Identify which cell holds the provided text, then report its [X, Y] central coordinate. 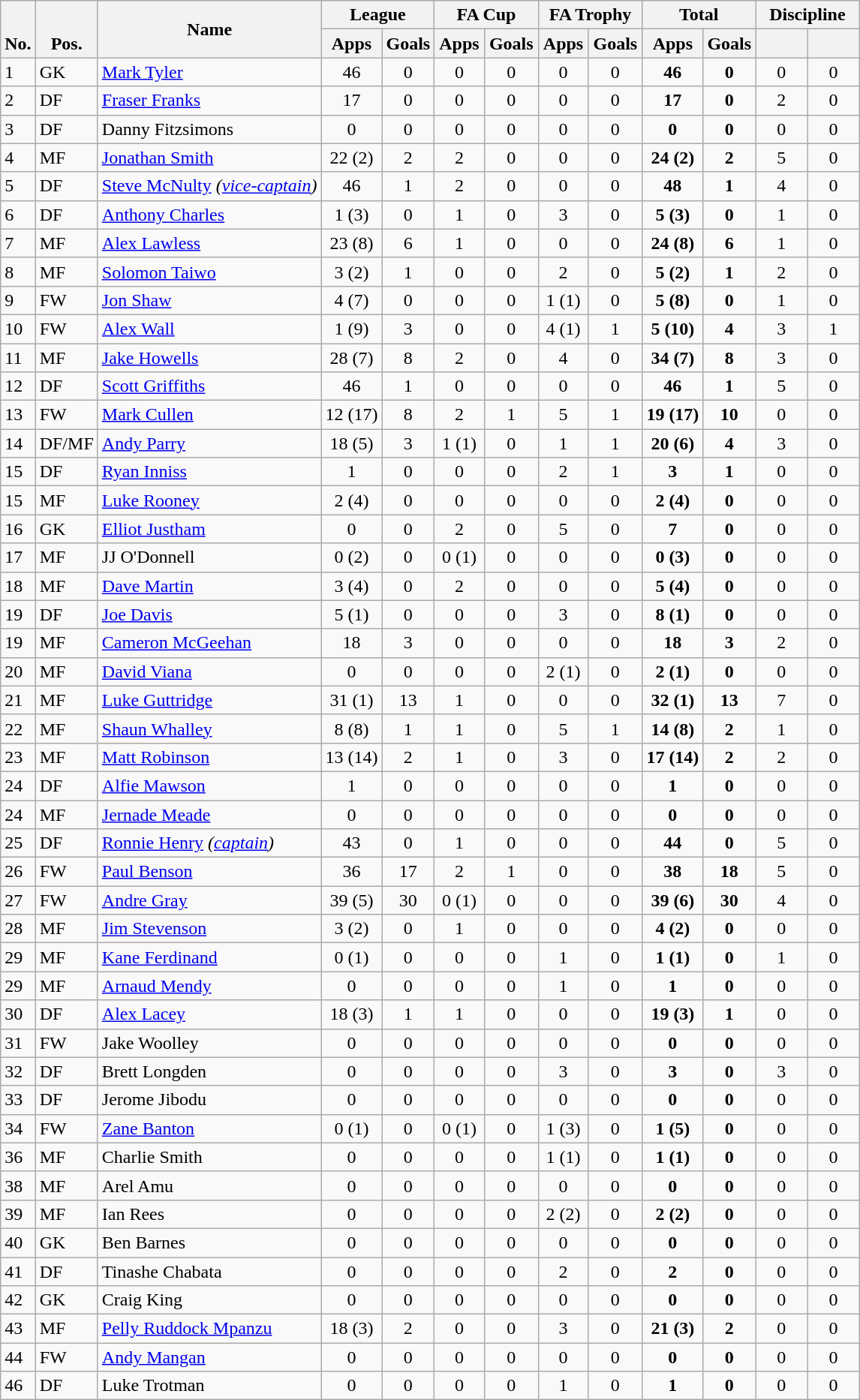
9 [18, 300]
19 (3) [672, 1014]
8 (1) [672, 614]
12 (17) [351, 415]
22 [18, 729]
41 [18, 1272]
Andy Parry [209, 443]
Craig King [209, 1300]
Pos. [66, 29]
Steve McNulty (vice-captain) [209, 186]
Andy Mangan [209, 1357]
Joe Davis [209, 614]
Cameron McGeehan [209, 643]
39 (6) [672, 900]
39 [18, 1214]
17 (14) [672, 757]
Jonathan Smith [209, 158]
42 [18, 1300]
16 [18, 529]
Danny Fitzsimons [209, 129]
Jernade Meade [209, 814]
26 [18, 872]
Jerome Jibodu [209, 1100]
4 (7) [351, 300]
Jon Shaw [209, 300]
34 [18, 1128]
JJ O'Donnell [209, 557]
5 (8) [672, 300]
8 (8) [351, 729]
14 [18, 443]
31 (1) [351, 700]
28 (7) [351, 358]
Andre Gray [209, 900]
Paul Benson [209, 872]
Solomon Taiwo [209, 272]
0 (3) [672, 557]
Ian Rees [209, 1214]
Jake Woolley [209, 1043]
Alex Lawless [209, 243]
27 [18, 900]
5 (10) [672, 329]
4 (1) [563, 329]
Ben Barnes [209, 1242]
5 (1) [351, 614]
1 (9) [351, 329]
David Viana [209, 671]
12 [18, 386]
No. [18, 29]
40 [18, 1242]
Dave Martin [209, 586]
Luke Guttridge [209, 700]
4 (2) [672, 929]
Shaun Whalley [209, 729]
24 (8) [672, 243]
Mark Tyler [209, 72]
Charlie Smith [209, 1157]
48 [672, 186]
Arel Amu [209, 1185]
21 (3) [672, 1329]
Discipline [807, 15]
Jim Stevenson [209, 929]
Elliot Justham [209, 529]
Luke Trotman [209, 1386]
20 [18, 671]
3 (4) [351, 586]
21 [18, 700]
20 (6) [672, 443]
13 (14) [351, 757]
Pelly Ruddock Mpanzu [209, 1329]
5 (4) [672, 586]
1 (5) [672, 1128]
33 [18, 1100]
Name [209, 29]
31 [18, 1043]
Fraser Franks [209, 101]
Kane Ferdinand [209, 957]
34 (7) [672, 358]
39 (5) [351, 900]
Jake Howells [209, 358]
Brett Longden [209, 1071]
Alex Wall [209, 329]
23 (8) [351, 243]
DF/MF [66, 443]
23 [18, 757]
Anthony Charles [209, 215]
Alex Lacey [209, 1014]
14 (8) [672, 729]
League [378, 15]
Matt Robinson [209, 757]
FA Trophy [590, 15]
Total [699, 15]
0 (2) [351, 557]
Zane Banton [209, 1128]
28 [18, 929]
Scott Griffiths [209, 386]
Ryan Inniss [209, 472]
5 (2) [672, 272]
Alfie Mawson [209, 786]
24 (2) [672, 158]
22 (2) [351, 158]
18 (5) [351, 443]
Arnaud Mendy [209, 986]
11 [18, 358]
5 (3) [672, 215]
FA Cup [486, 15]
19 (17) [672, 415]
25 [18, 843]
32 [18, 1071]
Tinashe Chabata [209, 1272]
32 (1) [672, 700]
Ronnie Henry (captain) [209, 843]
Mark Cullen [209, 415]
Luke Rooney [209, 500]
